Scan for the cell matching the given text and deliver its [X, Y] coordinate at center. 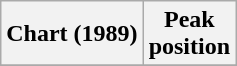
Peakposition [189, 34]
Chart (1989) [72, 34]
